Capture the cell that displays the provided text and extract its [x, y] central coordinate. 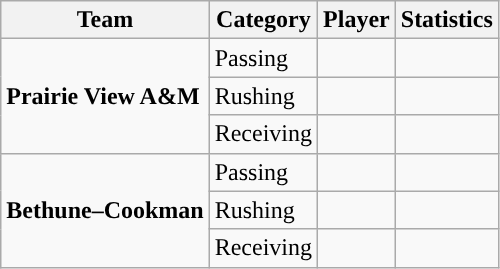
Prairie View A&M [105, 96]
Team [105, 20]
Statistics [446, 20]
Category [263, 20]
Player [357, 20]
Bethune–Cookman [105, 210]
